Identify which cell holds the provided text, then report its (x, y) central coordinate. 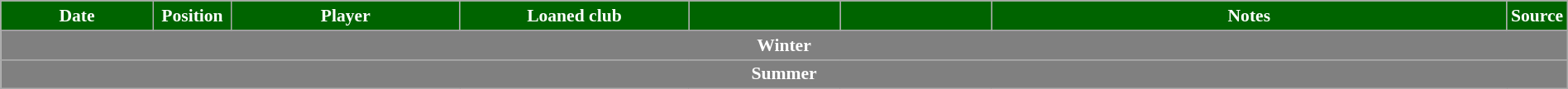
Winter (784, 45)
Player (346, 16)
Date (78, 16)
Notes (1249, 16)
Summer (784, 74)
Loaned club (574, 16)
Source (1537, 16)
Position (192, 16)
